Return the (X, Y) coordinate for the center point of the cell that contains the specified text.  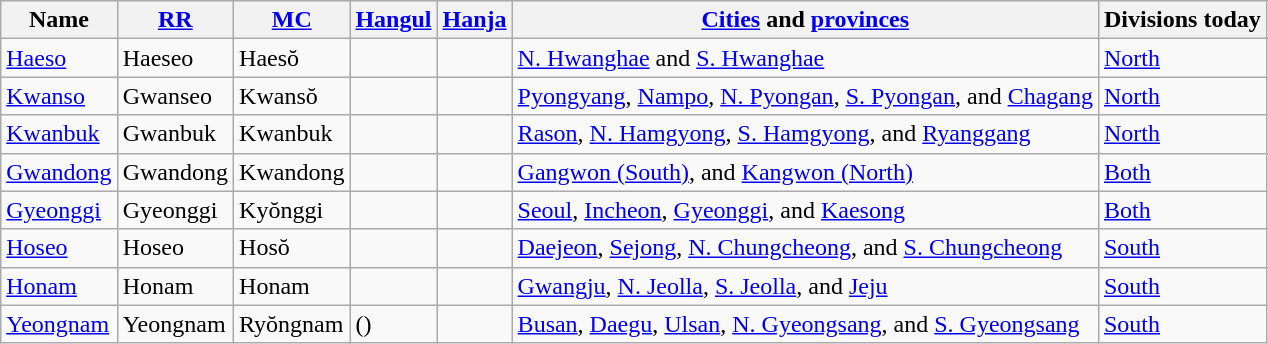
Hosŏ (292, 248)
Hanja (474, 20)
Gwangju, N. Jeolla, S. Jeolla, and Jeju (805, 286)
Pyongyang, Nampo, N. Pyongan, S. Pyongan, and Chagang (805, 96)
MC (292, 20)
Name (59, 20)
Haeso (59, 58)
Gangwon (South), and Kangwon (North) (805, 172)
Hangul (394, 20)
Cities and provinces (805, 20)
Gwanseo (175, 96)
Haeseo (175, 58)
Haesŏ (292, 58)
Kwandong (292, 172)
Kwansŏ (292, 96)
Divisions today (1182, 20)
Daejeon, Sejong, N. Chungcheong, and S. Chungcheong (805, 248)
Kwanso (59, 96)
Gwanbuk (175, 134)
Seoul, Incheon, Gyeonggi, and Kaesong (805, 210)
Kyŏnggi (292, 210)
Rason, N. Hamgyong, S. Hamgyong, and Ryanggang (805, 134)
Ryŏngnam (292, 324)
N. Hwanghae and S. Hwanghae (805, 58)
RR (175, 20)
() (394, 324)
Busan, Daegu, Ulsan, N. Gyeongsang, and S. Gyeongsang (805, 324)
